Pinpoint the cell where the given text exists, returning its [x, y] midpoint coordinate. 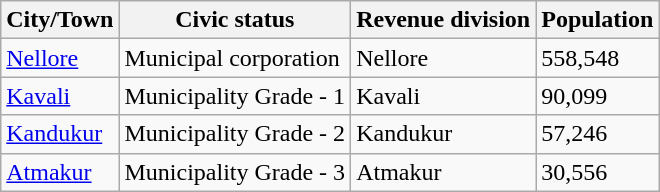
Civic status [235, 20]
Municipality Grade - 2 [235, 134]
Municipal corporation [235, 58]
Municipality Grade - 3 [235, 172]
City/Town [60, 20]
558,548 [598, 58]
Revenue division [444, 20]
Population [598, 20]
30,556 [598, 172]
Municipality Grade - 1 [235, 96]
90,099 [598, 96]
57,246 [598, 134]
